Return (x, y) of the center of cell containing provided text 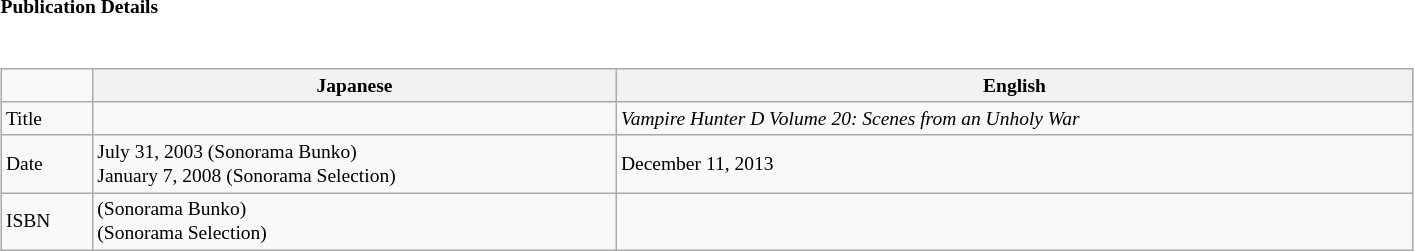
Vampire Hunter D Volume 20: Scenes from an Unholy War (1014, 118)
July 31, 2003 (Sonorama Bunko)January 7, 2008 (Sonorama Selection) (355, 164)
Date (46, 164)
Japanese (355, 86)
December 11, 2013 (1014, 164)
ISBN (46, 222)
Title (46, 118)
(Sonorama Bunko) (Sonorama Selection) (355, 222)
English (1014, 86)
